Identify which cell holds the provided text, then report its [X, Y] central coordinate. 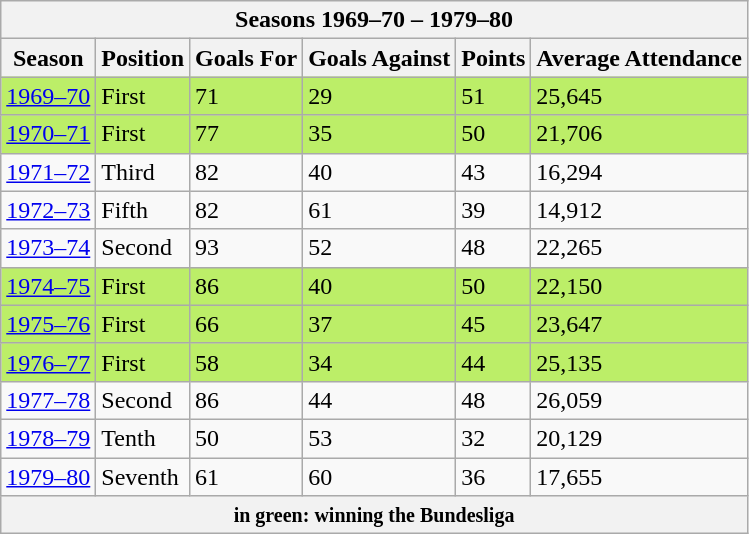
53 [380, 438]
Seasons 1969–70 – 1979–80 [374, 20]
1971–72 [48, 172]
Season [48, 58]
1976–77 [48, 362]
17,655 [640, 477]
Tenth [143, 438]
22,265 [640, 248]
43 [494, 172]
1970–71 [48, 134]
34 [380, 362]
26,059 [640, 400]
Goals For [246, 58]
Fifth [143, 210]
36 [494, 477]
Seventh [143, 477]
Points [494, 58]
39 [494, 210]
25,645 [640, 96]
52 [380, 248]
Average Attendance [640, 58]
Position [143, 58]
1978–79 [48, 438]
35 [380, 134]
58 [246, 362]
22,150 [640, 286]
29 [380, 96]
60 [380, 477]
71 [246, 96]
1979–80 [48, 477]
14,912 [640, 210]
1972–73 [48, 210]
23,647 [640, 324]
Third [143, 172]
21,706 [640, 134]
1977–78 [48, 400]
66 [246, 324]
in green: winning the Bundesliga [374, 515]
Goals Against [380, 58]
32 [494, 438]
1975–76 [48, 324]
37 [380, 324]
1973–74 [48, 248]
16,294 [640, 172]
25,135 [640, 362]
77 [246, 134]
1974–75 [48, 286]
45 [494, 324]
1969–70 [48, 96]
93 [246, 248]
20,129 [640, 438]
51 [494, 96]
